Search for the cell housing the specified text and yield its (x, y) center coordinate. 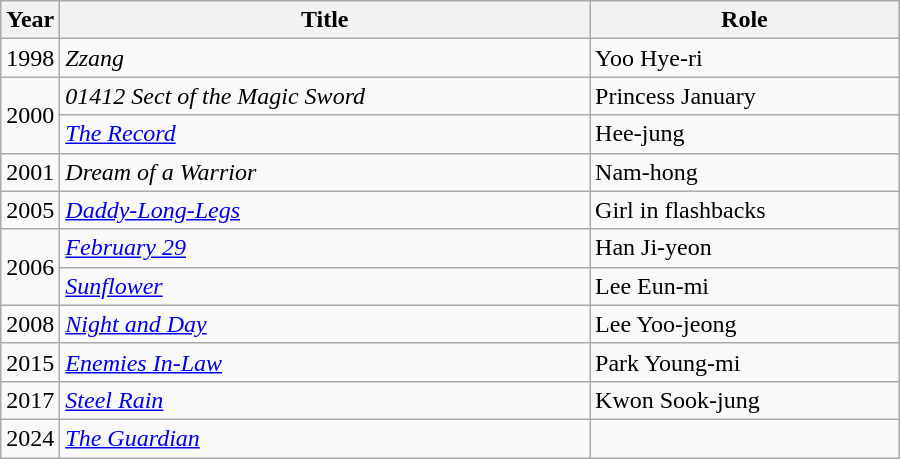
Hee-jung (745, 134)
Daddy-Long-Legs (325, 210)
February 29 (325, 248)
2001 (30, 172)
The Guardian (325, 438)
Enemies In-Law (325, 362)
Han Ji-yeon (745, 248)
2000 (30, 115)
2015 (30, 362)
Kwon Sook-jung (745, 400)
2017 (30, 400)
1998 (30, 58)
2024 (30, 438)
2008 (30, 324)
Yoo Hye-ri (745, 58)
Park Young-mi (745, 362)
Year (30, 20)
Title (325, 20)
The Record (325, 134)
2005 (30, 210)
Zzang (325, 58)
Role (745, 20)
01412 Sect of the Magic Sword (325, 96)
2006 (30, 267)
Nam-hong (745, 172)
Dream of a Warrior (325, 172)
Princess January (745, 96)
Sunflower (325, 286)
Steel Rain (325, 400)
Lee Yoo-jeong (745, 324)
Girl in flashbacks (745, 210)
Night and Day (325, 324)
Lee Eun-mi (745, 286)
